Locate the cell with the specified text and output its (X, Y) center coordinate. 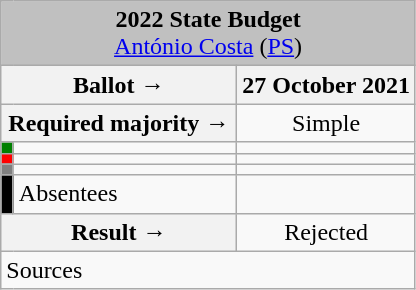
Sources (208, 270)
Absentees (125, 194)
Ballot → (119, 85)
Rejected (326, 232)
27 October 2021 (326, 85)
Result → (119, 232)
2022 State BudgetAntónio Costa (PS) (208, 34)
Simple (326, 123)
Required majority → (119, 123)
